Pinpoint the cell where the given text exists, returning its [X, Y] midpoint coordinate. 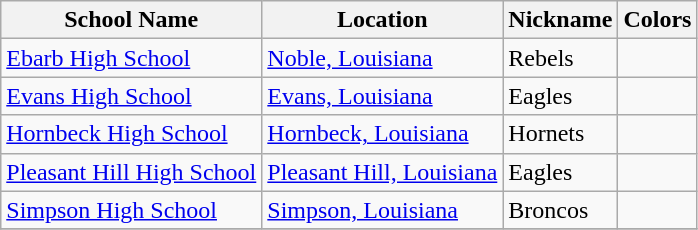
Colors [658, 20]
Hornets [560, 134]
Hornbeck High School [132, 134]
Evans High School [132, 96]
Pleasant Hill High School [132, 172]
Evans, Louisiana [382, 96]
Hornbeck, Louisiana [382, 134]
School Name [132, 20]
Ebarb High School [132, 58]
Broncos [560, 210]
Nickname [560, 20]
Pleasant Hill, Louisiana [382, 172]
Simpson High School [132, 210]
Noble, Louisiana [382, 58]
Rebels [560, 58]
Location [382, 20]
Simpson, Louisiana [382, 210]
